For the text-containing cell, return its midpoint in [X, Y] coordinate format. 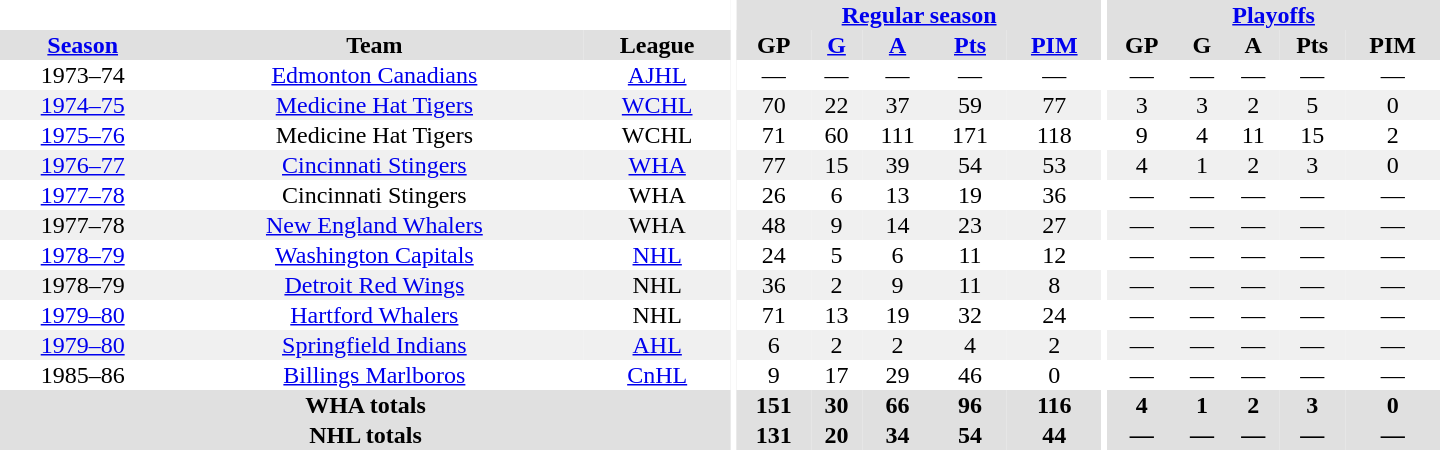
1973–74 [82, 75]
32 [970, 315]
Washington Capitals [374, 255]
111 [898, 135]
70 [774, 105]
AHL [657, 345]
96 [970, 405]
53 [1054, 165]
39 [898, 165]
131 [774, 435]
60 [836, 135]
Season [82, 45]
1975–76 [82, 135]
AJHL [657, 75]
WHA totals [366, 405]
Regular season [920, 15]
29 [898, 375]
17 [836, 375]
20 [836, 435]
8 [1054, 285]
171 [970, 135]
46 [970, 375]
CnHL [657, 375]
37 [898, 105]
NHL totals [366, 435]
Playoffs [1274, 15]
League [657, 45]
Billings Marlboros [374, 375]
Hartford Whalers [374, 315]
118 [1054, 135]
59 [970, 105]
116 [1054, 405]
30 [836, 405]
1974–75 [82, 105]
26 [774, 195]
23 [970, 225]
22 [836, 105]
1976–77 [82, 165]
Team [374, 45]
Springfield Indians [374, 345]
14 [898, 225]
27 [1054, 225]
Edmonton Canadians [374, 75]
34 [898, 435]
New England Whalers [374, 225]
Detroit Red Wings [374, 285]
1985–86 [82, 375]
44 [1054, 435]
12 [1054, 255]
66 [898, 405]
48 [774, 225]
151 [774, 405]
